Detect which cell encompasses the target text, then output its (x, y) center coordinate. 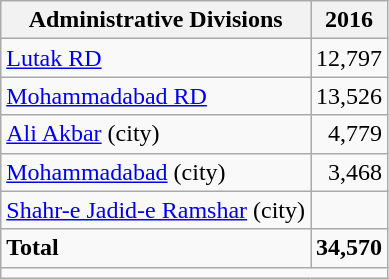
Mohammadabad RD (156, 96)
Administrative Divisions (156, 20)
13,526 (350, 96)
Total (156, 248)
4,779 (350, 134)
3,468 (350, 172)
Ali Akbar (city) (156, 134)
Shahr-e Jadid-e Ramshar (city) (156, 210)
Mohammadabad (city) (156, 172)
2016 (350, 20)
Lutak RD (156, 58)
12,797 (350, 58)
34,570 (350, 248)
